Identify which cell holds the provided text, then report its (X, Y) central coordinate. 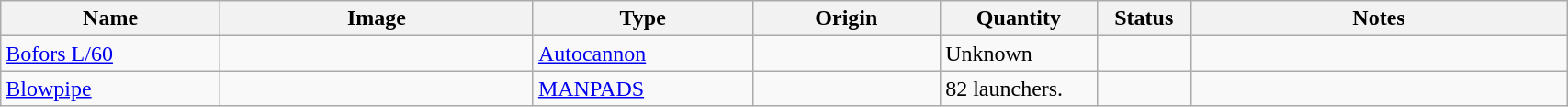
82 launchers. (1019, 89)
Type (643, 18)
Status (1144, 18)
Notes (1378, 18)
Bofors L/60 (110, 53)
MANPADS (643, 89)
Unknown (1019, 53)
Image (377, 18)
Blowpipe (110, 89)
Autocannon (643, 53)
Quantity (1019, 18)
Origin (847, 18)
Name (110, 18)
